From the cell containing the given text, extract its center point as (x, y) coordinate. 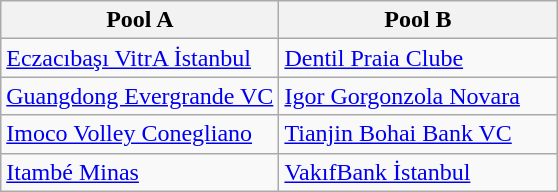
Guangdong Evergrande VC (140, 96)
Igor Gorgonzola Novara (418, 96)
Tianjin Bohai Bank VC (418, 134)
VakıfBank İstanbul (418, 172)
Eczacıbaşı VitrA İstanbul (140, 58)
Dentil Praia Clube (418, 58)
Itambé Minas (140, 172)
Pool A (140, 20)
Pool B (418, 20)
Imoco Volley Conegliano (140, 134)
